Search for the cell housing the specified text and yield its (x, y) center coordinate. 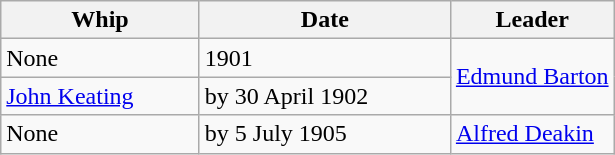
John Keating (100, 96)
Leader (532, 20)
Date (324, 20)
by 30 April 1902 (324, 96)
Whip (100, 20)
1901 (324, 58)
by 5 July 1905 (324, 134)
Edmund Barton (532, 77)
Alfred Deakin (532, 134)
